From the cell containing the given text, extract its center point as (x, y) coordinate. 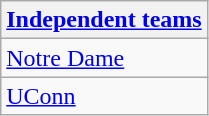
Notre Dame (104, 58)
Independent teams (104, 20)
UConn (104, 96)
